Extract the (x, y) coordinate from the center of the cell holding the provided text.  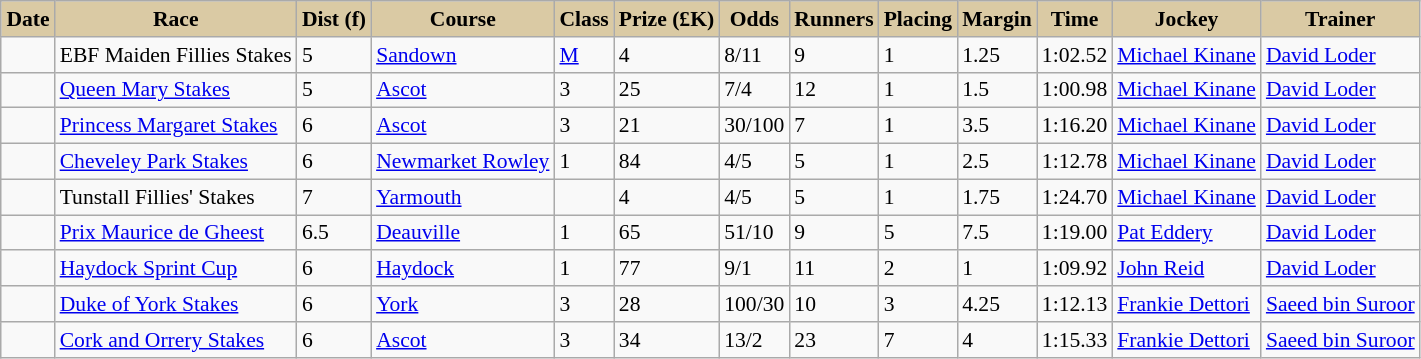
77 (666, 269)
Jockey (1186, 19)
Deauville (462, 233)
1:02.52 (1074, 55)
Queen Mary Stakes (176, 90)
23 (834, 340)
1.75 (997, 197)
1:00.98 (1074, 90)
8/11 (754, 55)
28 (666, 304)
Course (462, 19)
1:19.00 (1074, 233)
Odds (754, 19)
51/10 (754, 233)
1:15.33 (1074, 340)
3.5 (997, 126)
1.5 (997, 90)
9/1 (754, 269)
12 (834, 90)
M (584, 55)
Cork and Orrery Stakes (176, 340)
Haydock Sprint Cup (176, 269)
Dist (f) (334, 19)
2.5 (997, 162)
100/30 (754, 304)
1.25 (997, 55)
Tunstall Fillies' Stakes (176, 197)
Haydock (462, 269)
4.25 (997, 304)
Cheveley Park Stakes (176, 162)
Placing (918, 19)
7.5 (997, 233)
Newmarket Rowley (462, 162)
30/100 (754, 126)
10 (834, 304)
7/4 (754, 90)
Time (1074, 19)
John Reid (1186, 269)
York (462, 304)
1:09.92 (1074, 269)
65 (666, 233)
1:16.20 (1074, 126)
6.5 (334, 233)
34 (666, 340)
1:12.13 (1074, 304)
11 (834, 269)
Race (176, 19)
Class (584, 19)
Pat Eddery (1186, 233)
Prix Maurice de Gheest (176, 233)
1:12.78 (1074, 162)
Runners (834, 19)
Trainer (1340, 19)
Sandown (462, 55)
Margin (997, 19)
13/2 (754, 340)
Date (28, 19)
2 (918, 269)
84 (666, 162)
25 (666, 90)
Yarmouth (462, 197)
Duke of York Stakes (176, 304)
EBF Maiden Fillies Stakes (176, 55)
Princess Margaret Stakes (176, 126)
1:24.70 (1074, 197)
21 (666, 126)
Prize (£K) (666, 19)
